Scan for the cell matching the given text and deliver its [X, Y] coordinate at center. 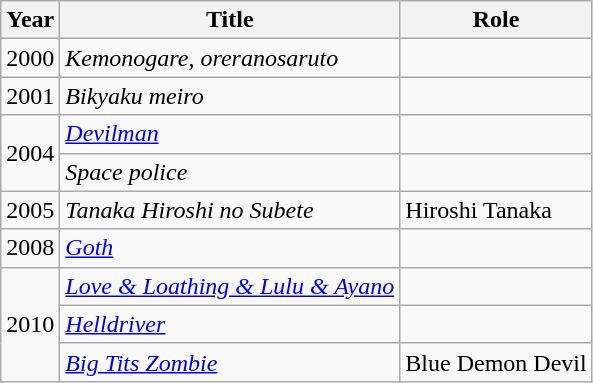
Goth [230, 248]
Year [30, 20]
Tanaka Hiroshi no Subete [230, 210]
Big Tits Zombie [230, 362]
Hiroshi Tanaka [496, 210]
2005 [30, 210]
Space police [230, 172]
2010 [30, 324]
Title [230, 20]
2000 [30, 58]
2001 [30, 96]
Devilman [230, 134]
Kemonogare, oreranosaruto [230, 58]
2008 [30, 248]
2004 [30, 153]
Love & Loathing & Lulu & Ayano [230, 286]
Bikyaku meiro [230, 96]
Helldriver [230, 324]
Blue Demon Devil [496, 362]
Role [496, 20]
